Determine the [x, y] coordinate at the center of the cell enclosing the given text.  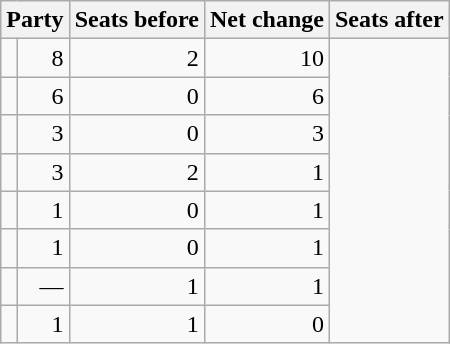
8 [43, 58]
Party [35, 20]
— [43, 286]
Seats before [136, 20]
10 [266, 58]
Net change [266, 20]
Seats after [389, 20]
